Search for the cell housing the specified text and yield its (x, y) center coordinate. 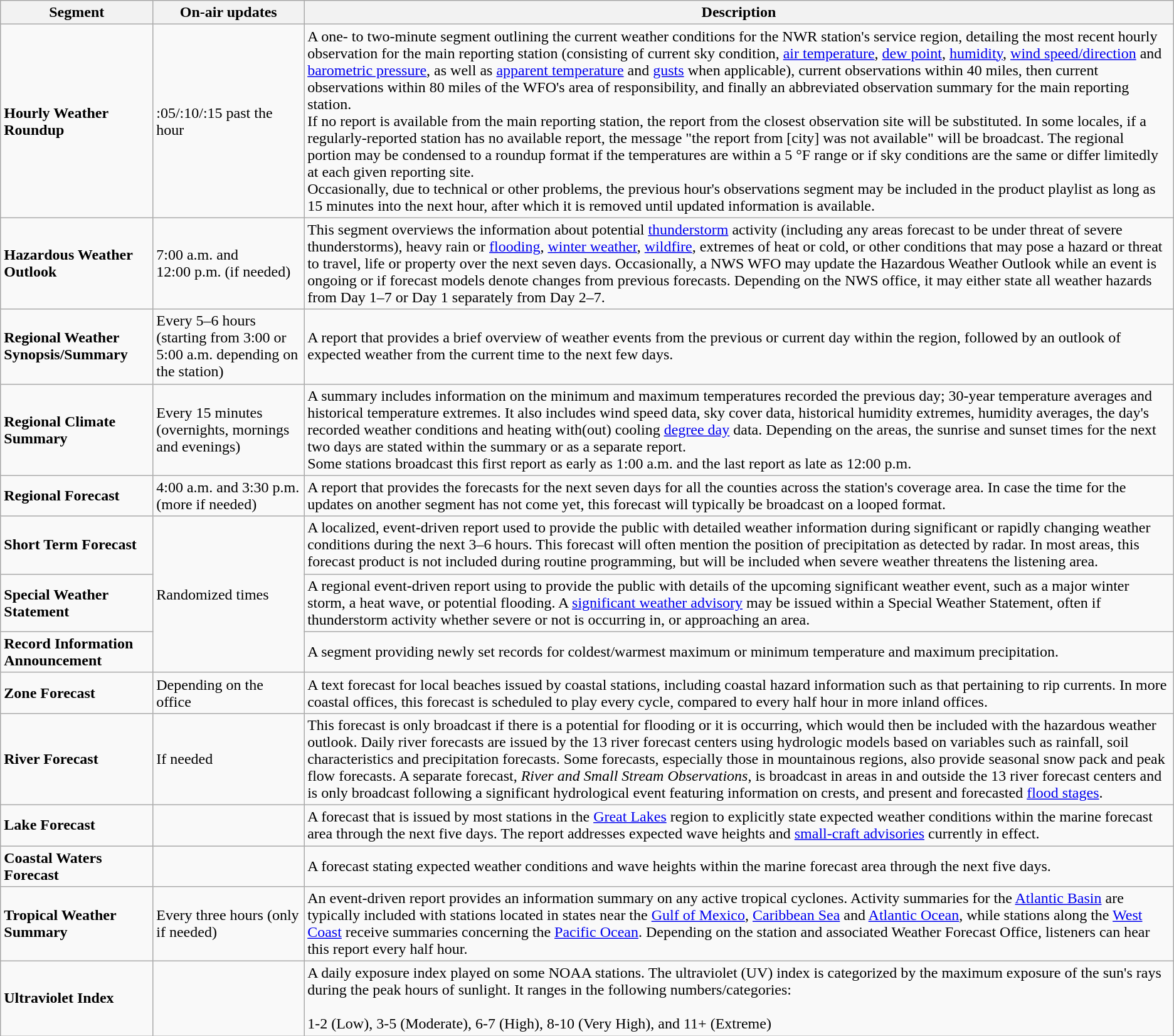
Special Weather Statement (77, 603)
River Forecast (77, 759)
Every 15 minutes (overnights, mornings and evenings) (228, 430)
Ultraviolet Index (77, 998)
Record Information Announcement (77, 652)
Coastal Waters Forecast (77, 865)
Segment (77, 13)
Every 5–6 hours (starting from 3:00 or 5:00 a.m. depending on the station) (228, 346)
If needed (228, 759)
Lake Forecast (77, 825)
Description (739, 13)
Zone Forecast (77, 692)
On-air updates (228, 13)
Randomized times (228, 595)
Hazardous Weather Outlook (77, 263)
A segment providing newly set records for coldest/warmest maximum or minimum temperature and maximum precipitation. (739, 652)
Tropical Weather Summary (77, 924)
Short Term Forecast (77, 545)
Regional Forecast (77, 495)
4:00 a.m. and 3:30 p.m. (more if needed) (228, 495)
Depending on the office (228, 692)
A forecast stating expected weather conditions and wave heights within the marine forecast area through the next five days. (739, 865)
:05/:10/:15 past the hour (228, 121)
Regional Climate Summary (77, 430)
7:00 a.m. and 12:00 p.m. (if needed) (228, 263)
Regional Weather Synopsis/Summary (77, 346)
Hourly Weather Roundup (77, 121)
Every three hours (only if needed) (228, 924)
